Extract the (x, y) coordinate from the center of the cell holding the provided text.  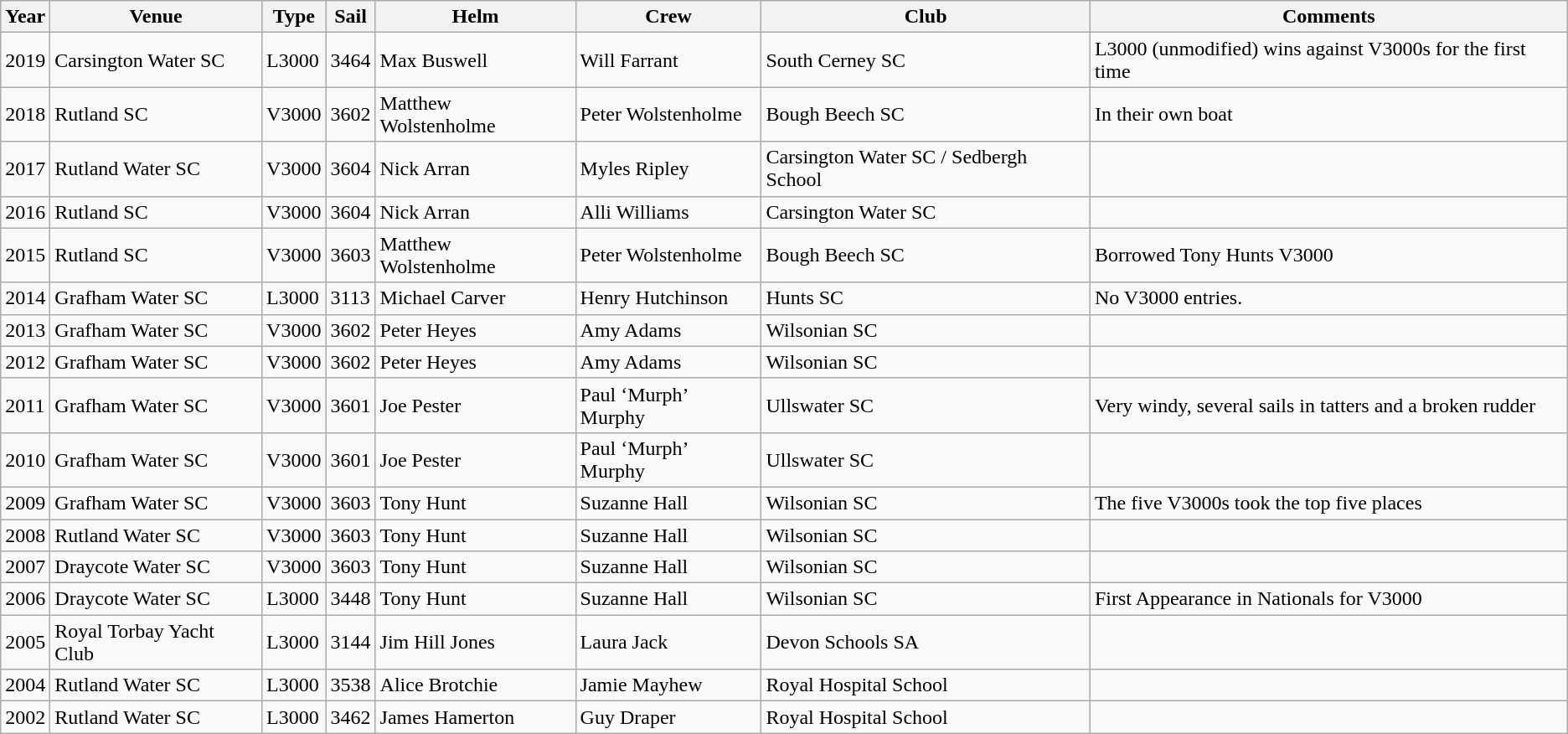
3448 (350, 599)
Devon Schools SA (926, 642)
Venue (156, 17)
Crew (668, 17)
2015 (25, 255)
Alli Williams (668, 212)
Jamie Mayhew (668, 685)
2016 (25, 212)
2007 (25, 567)
Myles Ripley (668, 169)
2004 (25, 685)
2017 (25, 169)
2019 (25, 60)
Henry Hutchinson (668, 298)
Very windy, several sails in tatters and a broken rudder (1328, 406)
3144 (350, 642)
In their own boat (1328, 114)
2002 (25, 717)
Michael Carver (476, 298)
2011 (25, 406)
2009 (25, 503)
South Cerney SC (926, 60)
Alice Brotchie (476, 685)
Laura Jack (668, 642)
2010 (25, 459)
Hunts SC (926, 298)
Will Farrant (668, 60)
Guy Draper (668, 717)
Sail (350, 17)
2008 (25, 535)
3464 (350, 60)
No V3000 entries. (1328, 298)
James Hamerton (476, 717)
Comments (1328, 17)
3462 (350, 717)
2018 (25, 114)
2013 (25, 330)
Helm (476, 17)
2006 (25, 599)
Max Buswell (476, 60)
The five V3000s took the top five places (1328, 503)
2005 (25, 642)
Royal Torbay Yacht Club (156, 642)
3113 (350, 298)
2012 (25, 362)
Jim Hill Jones (476, 642)
L3000 (unmodified) wins against V3000s for the first time (1328, 60)
2014 (25, 298)
Carsington Water SC / Sedbergh School (926, 169)
Year (25, 17)
Club (926, 17)
First Appearance in Nationals for V3000 (1328, 599)
Borrowed Tony Hunts V3000 (1328, 255)
Type (294, 17)
3538 (350, 685)
